Output the [x, y] coordinate of the center of the cell containing the given text.  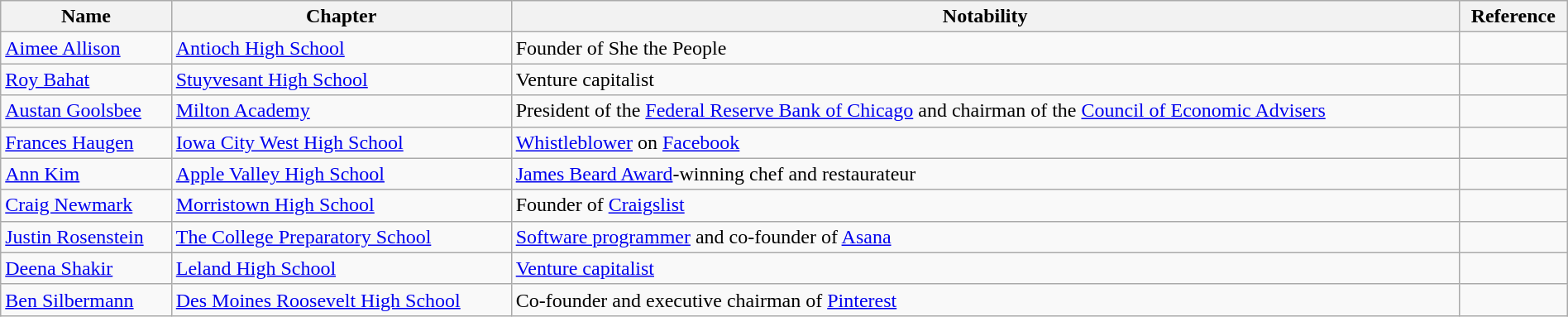
Software programmer and co-founder of Asana [985, 237]
Apple Valley High School [341, 174]
Morristown High School [341, 205]
Milton Academy [341, 111]
Name [86, 17]
Austan Goolsbee [86, 111]
Chapter [341, 17]
Deena Shakir [86, 268]
Leland High School [341, 268]
Des Moines Roosevelt High School [341, 300]
Justin Rosenstein [86, 237]
Notability [985, 17]
Co-founder and executive chairman of Pinterest [985, 300]
Founder of She the People [985, 48]
James Beard Award-winning chef and restaurateur [985, 174]
Antioch High School [341, 48]
Reference [1513, 17]
The College Preparatory School [341, 237]
Founder of Craigslist [985, 205]
Frances Haugen [86, 142]
Aimee Allison [86, 48]
Roy Bahat [86, 79]
Stuyvesant High School [341, 79]
Ann Kim [86, 174]
Iowa City West High School [341, 142]
President of the Federal Reserve Bank of Chicago and chairman of the Council of Economic Advisers [985, 111]
Craig Newmark [86, 205]
Whistleblower on Facebook [985, 142]
Ben Silbermann [86, 300]
